Capture the cell that displays the provided text and extract its (X, Y) central coordinate. 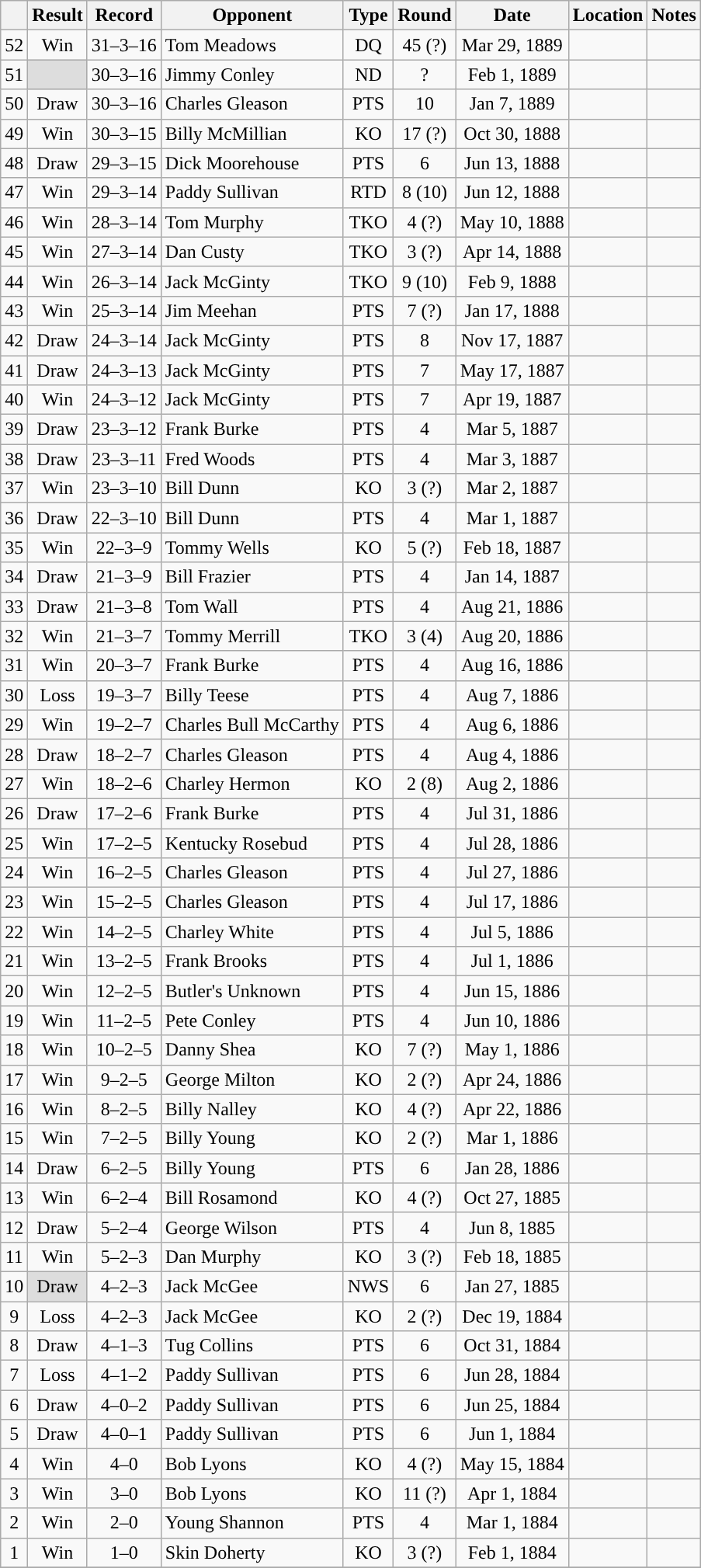
Aug 2, 1886 (512, 784)
2 (14, 1523)
Record (124, 16)
Charles Bull McCarthy (252, 725)
36 (14, 518)
Jan 14, 1887 (512, 577)
26 (14, 813)
29–3–15 (124, 163)
40 (14, 400)
18 (14, 1050)
Billy Nalley (252, 1109)
31–3–16 (124, 45)
Nov 17, 1887 (512, 340)
Jun 15, 1886 (512, 991)
8 (10) (425, 193)
Jim Meehan (252, 311)
Tom Murphy (252, 222)
Feb 1, 1884 (512, 1552)
Jul 1, 1886 (512, 961)
17–2–6 (124, 813)
17 (?) (425, 134)
23–3–12 (124, 429)
Dan Murphy (252, 1257)
48 (14, 163)
Aug 6, 1886 (512, 725)
12–2–5 (124, 991)
34 (14, 577)
33 (14, 607)
Apr 14, 1888 (512, 252)
Jun 1, 1884 (512, 1434)
Aug 20, 1886 (512, 636)
6–2–5 (124, 1168)
21 (14, 961)
52 (14, 45)
35 (14, 548)
23–3–10 (124, 488)
8–2–5 (124, 1109)
Feb 18, 1887 (512, 548)
Jan 7, 1889 (512, 104)
Charley Hermon (252, 784)
NWS (368, 1286)
Tug Collins (252, 1346)
29 (14, 725)
Fred Woods (252, 459)
23–3–11 (124, 459)
32 (14, 636)
7–2–5 (124, 1139)
1 (14, 1552)
Jan 28, 1886 (512, 1168)
Aug 16, 1886 (512, 666)
30–3–15 (124, 134)
Apr 24, 1886 (512, 1080)
11 (14, 1257)
38 (14, 459)
Jul 17, 1886 (512, 902)
Jul 27, 1886 (512, 873)
16 (14, 1109)
Tom Meadows (252, 45)
Round (425, 16)
28–3–14 (124, 222)
Apr 22, 1886 (512, 1109)
24–3–14 (124, 340)
6–2–4 (124, 1198)
18–2–6 (124, 784)
19–3–7 (124, 695)
9–2–5 (124, 1080)
11 (?) (425, 1493)
13 (14, 1198)
43 (14, 311)
17 (14, 1080)
11–2–5 (124, 1020)
Skin Doherty (252, 1552)
24–3–12 (124, 400)
Jun 12, 1888 (512, 193)
Dec 19, 1884 (512, 1316)
15–2–5 (124, 902)
Jun 13, 1888 (512, 163)
Aug 7, 1886 (512, 695)
Bill Frazier (252, 577)
Tom Wall (252, 607)
Danny Shea (252, 1050)
Dan Custy (252, 252)
23 (14, 902)
42 (14, 340)
Jan 27, 1885 (512, 1286)
May 17, 1887 (512, 370)
14–2–5 (124, 932)
25 (14, 843)
George Milton (252, 1080)
31 (14, 666)
Mar 1, 1887 (512, 518)
26–3–14 (124, 281)
Oct 30, 1888 (512, 134)
12 (14, 1227)
4–0–1 (124, 1434)
28 (14, 754)
Mar 1, 1884 (512, 1523)
Location (608, 16)
DQ (368, 45)
50 (14, 104)
Mar 3, 1887 (512, 459)
21–3–8 (124, 607)
27 (14, 784)
George Wilson (252, 1227)
Mar 1, 1886 (512, 1139)
9 (14, 1316)
Oct 27, 1885 (512, 1198)
5–2–3 (124, 1257)
May 1, 1886 (512, 1050)
Notes (674, 16)
ND (368, 75)
Jun 10, 1886 (512, 1020)
22 (14, 932)
13–2–5 (124, 961)
? (425, 75)
3–0 (124, 1493)
21–3–7 (124, 636)
Jan 17, 1888 (512, 311)
41 (14, 370)
Tommy Merrill (252, 636)
Jul 5, 1886 (512, 932)
Aug 21, 1886 (512, 607)
21–3–9 (124, 577)
37 (14, 488)
Feb 9, 1888 (512, 281)
Jun 8, 1885 (512, 1227)
22–3–10 (124, 518)
47 (14, 193)
Pete Conley (252, 1020)
1–0 (124, 1552)
Jul 31, 1886 (512, 813)
Opponent (252, 16)
2–0 (124, 1523)
18–2–7 (124, 754)
29–3–14 (124, 193)
20–3–7 (124, 666)
24–3–13 (124, 370)
Young Shannon (252, 1523)
15 (14, 1139)
25–3–14 (124, 311)
51 (14, 75)
5–2–4 (124, 1227)
Aug 4, 1886 (512, 754)
2 (8) (425, 784)
30 (14, 695)
24 (14, 873)
46 (14, 222)
4–1–3 (124, 1346)
45 (14, 252)
Feb 18, 1885 (512, 1257)
Jul 28, 1886 (512, 843)
Feb 1, 1889 (512, 75)
Tommy Wells (252, 548)
44 (14, 281)
3 (14, 1493)
27–3–14 (124, 252)
22–3–9 (124, 548)
Billy McMillian (252, 134)
Mar 2, 1887 (512, 488)
4–1–2 (124, 1375)
19 (14, 1020)
Mar 29, 1889 (512, 45)
14 (14, 1168)
45 (?) (425, 45)
May 15, 1884 (512, 1464)
10–2–5 (124, 1050)
39 (14, 429)
16–2–5 (124, 873)
4–0–2 (124, 1405)
Type (368, 16)
5 (14, 1434)
Bill Rosamond (252, 1198)
Charley White (252, 932)
Apr 19, 1887 (512, 400)
Result (57, 16)
Jimmy Conley (252, 75)
Jun 28, 1884 (512, 1375)
3 (4) (425, 636)
Frank Brooks (252, 961)
Jun 25, 1884 (512, 1405)
Date (512, 16)
Mar 5, 1887 (512, 429)
RTD (368, 193)
Kentucky Rosebud (252, 843)
19–2–7 (124, 725)
Apr 1, 1884 (512, 1493)
Billy Teese (252, 695)
49 (14, 134)
9 (10) (425, 281)
Butler's Unknown (252, 991)
17–2–5 (124, 843)
20 (14, 991)
Oct 31, 1884 (512, 1346)
Dick Moorehouse (252, 163)
4–0 (124, 1464)
May 10, 1888 (512, 222)
5 (?) (425, 548)
